Return [X, Y] of the center of cell containing provided text 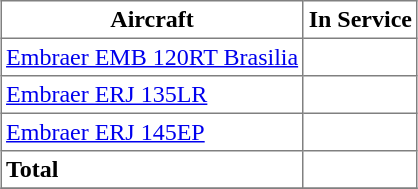
Embraer ERJ 145EP [152, 132]
In Service [360, 20]
Embraer EMB 120RT Brasilia [152, 57]
Embraer ERJ 135LR [152, 95]
Aircraft [152, 20]
Total [152, 170]
